Locate the cell with the specified text and output its (x, y) center coordinate. 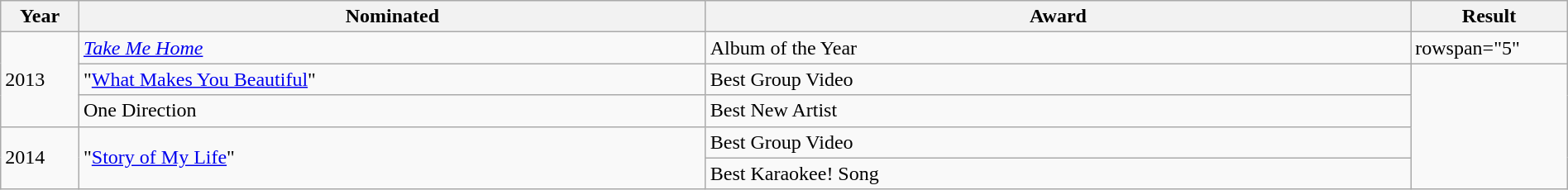
"Story of My Life" (392, 158)
Award (1059, 17)
Nominated (392, 17)
One Direction (392, 111)
Year (40, 17)
Best Karaokee! Song (1059, 173)
2013 (40, 79)
Album of the Year (1059, 48)
2014 (40, 158)
rowspan="5" (1489, 48)
Best New Artist (1059, 111)
Take Me Home (392, 48)
"What Makes You Beautiful" (392, 79)
Result (1489, 17)
